Search for the cell housing the specified text and yield its (x, y) center coordinate. 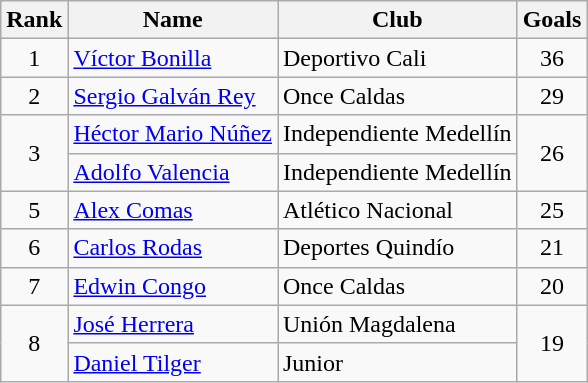
2 (34, 96)
Víctor Bonilla (173, 58)
21 (552, 248)
Alex Comas (173, 210)
1 (34, 58)
Sergio Galván Rey (173, 96)
José Herrera (173, 324)
29 (552, 96)
26 (552, 153)
Daniel Tilger (173, 362)
3 (34, 153)
Héctor Mario Núñez (173, 134)
20 (552, 286)
19 (552, 343)
Club (398, 20)
Atlético Nacional (398, 210)
Deportivo Cali (398, 58)
36 (552, 58)
Deportes Quindío (398, 248)
Goals (552, 20)
Rank (34, 20)
7 (34, 286)
6 (34, 248)
Edwin Congo (173, 286)
Carlos Rodas (173, 248)
Unión Magdalena (398, 324)
5 (34, 210)
Name (173, 20)
Junior (398, 362)
8 (34, 343)
Adolfo Valencia (173, 172)
25 (552, 210)
